Determine the (X, Y) coordinate at the center of the cell enclosing the given text.  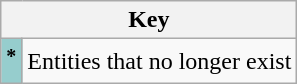
Entities that no longer exist (160, 62)
* (12, 62)
Key (149, 20)
